Output the (X, Y) coordinate of the center of the cell containing the given text.  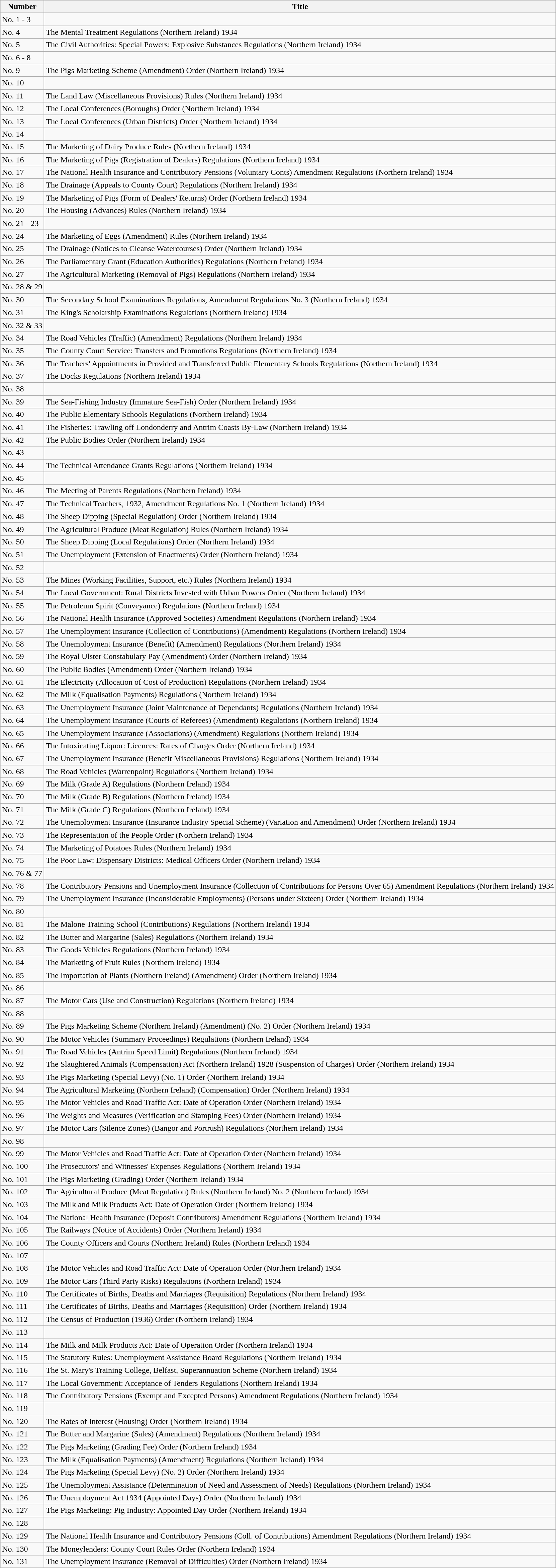
No. 16 (22, 160)
The Railways (Notice of Accidents) Order (Northern Ireland) 1934 (300, 1230)
The Milk (Equalisation Payments) (Amendment) Regulations (Northern Ireland) 1934 (300, 1460)
No. 1 - 3 (22, 19)
The Agricultural Produce (Meat Regulation) Rules (Northern Ireland) No. 2 (Northern Ireland) 1934 (300, 1192)
No. 45 (22, 478)
No. 107 (22, 1256)
No. 129 (22, 1536)
No. 62 (22, 695)
The Pigs Marketing Scheme (Northern Ireland) (Amendment) (No. 2) Order (Northern Ireland) 1934 (300, 1026)
The Contributory Pensions (Exempt and Excepted Persons) Amendment Regulations (Northern Ireland) 1934 (300, 1396)
The Meeting of Parents Regulations (Northern Ireland) 1934 (300, 491)
No. 109 (22, 1281)
No. 74 (22, 848)
No. 31 (22, 312)
The Housing (Advances) Rules (Northern Ireland) 1934 (300, 211)
The National Health Insurance and Contributory Pensions (Voluntary Conts) Amendment Regulations (Northern Ireland) 1934 (300, 172)
No. 91 (22, 1052)
The Certificates of Births, Deaths and Marriages (Requisition) Regulations (Northern Ireland) 1934 (300, 1294)
The County Court Service: Transfers and Promotions Regulations (Northern Ireland) 1934 (300, 351)
The National Health Insurance (Approved Societies) Amendment Regulations (Northern Ireland) 1934 (300, 618)
No. 124 (22, 1472)
No. 28 & 29 (22, 287)
No. 98 (22, 1141)
No. 84 (22, 962)
No. 5 (22, 45)
No. 46 (22, 491)
No. 21 - 23 (22, 223)
The Unemployment Act 1934 (Appointed Days) Order (Northern Ireland) 1934 (300, 1498)
No. 55 (22, 606)
No. 131 (22, 1561)
The Unemployment Insurance (Associations) (Amendment) Regulations (Northern Ireland) 1934 (300, 733)
No. 72 (22, 822)
The Public Elementary Schools Regulations (Northern Ireland) 1934 (300, 415)
The Poor Law: Dispensary Districts: Medical Officers Order (Northern Ireland) 1934 (300, 861)
The Pigs Marketing (Special Levy) (No. 2) Order (Northern Ireland) 1934 (300, 1472)
The Motor Vehicles (Summary Proceedings) Regulations (Northern Ireland) 1934 (300, 1039)
No. 40 (22, 415)
The Butter and Margarine (Sales) Regulations (Northern Ireland) 1934 (300, 937)
No. 48 (22, 516)
No. 119 (22, 1409)
No. 130 (22, 1549)
The Marketing of Dairy Produce Rules (Northern Ireland) 1934 (300, 147)
The Census of Production (1936) Order (Northern Ireland) 1934 (300, 1319)
The Marketing of Fruit Rules (Northern Ireland) 1934 (300, 962)
The Local Conferences (Boroughs) Order (Northern Ireland) 1934 (300, 108)
The Road Vehicles (Antrim Speed Limit) Regulations (Northern Ireland) 1934 (300, 1052)
No. 32 & 33 (22, 325)
No. 57 (22, 631)
The Marketing of Pigs (Registration of Dealers) Regulations (Northern Ireland) 1934 (300, 160)
The Malone Training School (Contributions) Regulations (Northern Ireland) 1934 (300, 924)
No. 120 (22, 1421)
The Unemployment Insurance (Removal of Difficulties) Order (Northern Ireland) 1934 (300, 1561)
The Pigs Marketing (Special Levy) (No. 1) Order (Northern Ireland) 1934 (300, 1077)
No. 9 (22, 70)
No. 59 (22, 657)
No. 100 (22, 1166)
No. 103 (22, 1205)
No. 27 (22, 274)
The Unemployment Insurance (Joint Maintenance of Dependants) Regulations (Northern Ireland) 1934 (300, 707)
No. 61 (22, 682)
The Technical Attendance Grants Regulations (Northern Ireland) 1934 (300, 465)
The Unemployment Insurance (Courts of Referees) (Amendment) Regulations (Northern Ireland) 1934 (300, 720)
The Weights and Measures (Verification and Stamping Fees) Order (Northern Ireland) 1934 (300, 1115)
The Agricultural Produce (Meat Regulation) Rules (Northern Ireland) 1934 (300, 529)
The Pigs Marketing: Pig Industry: Appointed Day Order (Northern Ireland) 1934 (300, 1510)
No. 19 (22, 198)
No. 83 (22, 950)
No. 37 (22, 376)
No. 56 (22, 618)
No. 104 (22, 1217)
The Technical Teachers, 1932, Amendment Regulations No. 1 (Northern Ireland) 1934 (300, 504)
No. 20 (22, 211)
The Public Bodies (Amendment) Order (Northern Ireland) 1934 (300, 669)
The Milk (Grade A) Regulations (Northern Ireland) 1934 (300, 784)
The Pigs Marketing (Grading) Order (Northern Ireland) 1934 (300, 1179)
No. 92 (22, 1064)
No. 113 (22, 1332)
No. 102 (22, 1192)
No. 123 (22, 1460)
The Marketing of Eggs (Amendment) Rules (Northern Ireland) 1934 (300, 236)
The Petroleum Spirit (Conveyance) Regulations (Northern Ireland) 1934 (300, 606)
No. 13 (22, 121)
Number (22, 7)
The Prosecutors' and Witnesses' Expenses Regulations (Northern Ireland) 1934 (300, 1166)
The Mental Treatment Regulations (Northern Ireland) 1934 (300, 32)
No. 73 (22, 835)
No. 6 - 8 (22, 58)
No. 81 (22, 924)
The Parliamentary Grant (Education Authorities) Regulations (Northern Ireland) 1934 (300, 262)
The Road Vehicles (Traffic) (Amendment) Regulations (Northern Ireland) 1934 (300, 338)
The Milk (Grade C) Regulations (Northern Ireland) 1934 (300, 810)
No. 54 (22, 593)
The Road Vehicles (Warrenpoint) Regulations (Northern Ireland) 1934 (300, 771)
No. 70 (22, 797)
No. 47 (22, 504)
The Unemployment Insurance (Benefit) (Amendment) Regulations (Northern Ireland) 1934 (300, 644)
No. 94 (22, 1090)
No. 126 (22, 1498)
No. 12 (22, 108)
No. 96 (22, 1115)
No. 125 (22, 1485)
The Drainage (Notices to Cleanse Watercourses) Order (Northern Ireland) 1934 (300, 249)
No. 25 (22, 249)
No. 60 (22, 669)
The Agricultural Marketing (Removal of Pigs) Regulations (Northern Ireland) 1934 (300, 274)
The Contributory Pensions and Unemployment Insurance (Collection of Contributions for Persons Over 65) Amendment Regulations (Northern Ireland) 1934 (300, 886)
No. 34 (22, 338)
No. 112 (22, 1319)
No. 15 (22, 147)
No. 97 (22, 1128)
The Moneylenders: County Court Rules Order (Northern Ireland) 1934 (300, 1549)
The Pigs Marketing Scheme (Amendment) Order (Northern Ireland) 1934 (300, 70)
The National Health Insurance (Deposit Contributors) Amendment Regulations (Northern Ireland) 1934 (300, 1217)
No. 43 (22, 453)
No. 65 (22, 733)
The Milk (Grade B) Regulations (Northern Ireland) 1934 (300, 797)
No. 87 (22, 1001)
No. 18 (22, 185)
The Docks Regulations (Northern Ireland) 1934 (300, 376)
The Slaughtered Animals (Compensation) Act (Northern Ireland) 1928 (Suspension of Charges) Order (Northern Ireland) 1934 (300, 1064)
No. 66 (22, 746)
No. 117 (22, 1383)
No. 80 (22, 911)
No. 114 (22, 1345)
The Butter and Margarine (Sales) (Amendment) Regulations (Northern Ireland) 1934 (300, 1434)
No. 89 (22, 1026)
No. 49 (22, 529)
The Motor Cars (Third Party Risks) Regulations (Northern Ireland) 1934 (300, 1281)
No. 36 (22, 363)
No. 51 (22, 554)
No. 52 (22, 568)
The Unemployment Insurance (Insurance Industry Special Scheme) (Variation and Amendment) Order (Northern Ireland) 1934 (300, 822)
No. 82 (22, 937)
The Statutory Rules: Unemployment Assistance Board Regulations (Northern Ireland) 1934 (300, 1357)
No. 90 (22, 1039)
The Local Government: Acceptance of Tenders Regulations (Northern Ireland) 1934 (300, 1383)
No. 128 (22, 1523)
No. 68 (22, 771)
The Goods Vehicles Regulations (Northern Ireland) 1934 (300, 950)
No. 101 (22, 1179)
No. 99 (22, 1153)
No. 95 (22, 1103)
The Marketing of Potatoes Rules (Northern Ireland) 1934 (300, 848)
The Fisheries: Trawling off Londonderry and Antrim Coasts By-Law (Northern Ireland) 1934 (300, 427)
The Unemployment Insurance (Benefit Miscellaneous Provisions) Regulations (Northern Ireland) 1934 (300, 758)
No. 44 (22, 465)
The Unemployment Insurance (Collection of Contributions) (Amendment) Regulations (Northern Ireland) 1934 (300, 631)
No. 116 (22, 1370)
No. 17 (22, 172)
The Electricity (Allocation of Cost of Production) Regulations (Northern Ireland) 1934 (300, 682)
The Land Law (Miscellaneous Provisions) Rules (Northern Ireland) 1934 (300, 96)
The Marketing of Pigs (Form of Dealers' Returns) Order (Northern Ireland) 1934 (300, 198)
No. 38 (22, 389)
No. 127 (22, 1510)
The Drainage (Appeals to County Court) Regulations (Northern Ireland) 1934 (300, 185)
No. 108 (22, 1268)
No. 41 (22, 427)
No. 115 (22, 1357)
No. 71 (22, 810)
The Milk (Equalisation Payments) Regulations (Northern Ireland) 1934 (300, 695)
The Public Bodies Order (Northern Ireland) 1934 (300, 440)
The Mines (Working Facilities, Support, etc.) Rules (Northern Ireland) 1934 (300, 580)
No. 118 (22, 1396)
No. 58 (22, 644)
No. 121 (22, 1434)
No. 76 & 77 (22, 873)
The Importation of Plants (Northern Ireland) (Amendment) Order (Northern Ireland) 1934 (300, 975)
No. 78 (22, 886)
No. 122 (22, 1447)
No. 67 (22, 758)
The Unemployment (Extension of Enactments) Order (Northern Ireland) 1934 (300, 554)
The Unemployment Insurance (Inconsiderable Employments) (Persons under Sixteen) Order (Northern Ireland) 1934 (300, 899)
The County Officers and Courts (Northern Ireland) Rules (Northern Ireland) 1934 (300, 1243)
No. 39 (22, 402)
The King's Scholarship Examinations Regulations (Northern Ireland) 1934 (300, 312)
No. 35 (22, 351)
The Local Conferences (Urban Districts) Order (Northern Ireland) 1934 (300, 121)
No. 53 (22, 580)
No. 86 (22, 988)
No. 64 (22, 720)
No. 93 (22, 1077)
No. 4 (22, 32)
No. 105 (22, 1230)
The Local Government: Rural Districts Invested with Urban Powers Order (Northern Ireland) 1934 (300, 593)
No. 85 (22, 975)
No. 88 (22, 1014)
No. 111 (22, 1306)
The St. Mary's Training College, Belfast, Superannuation Scheme (Northern Ireland) 1934 (300, 1370)
No. 14 (22, 134)
No. 75 (22, 861)
The Intoxicating Liquor: Licences: Rates of Charges Order (Northern Ireland) 1934 (300, 746)
No. 106 (22, 1243)
No. 26 (22, 262)
No. 110 (22, 1294)
The Sheep Dipping (Special Regulation) Order (Northern Ireland) 1934 (300, 516)
The Agricultural Marketing (Northern Ireland) (Compensation) Order (Northern Ireland) 1934 (300, 1090)
The Motor Cars (Silence Zones) (Bangor and Portrush) Regulations (Northern Ireland) 1934 (300, 1128)
Title (300, 7)
The Unemployment Assistance (Determination of Need and Assessment of Needs) Regulations (Northern Ireland) 1934 (300, 1485)
No. 79 (22, 899)
The Motor Cars (Use and Construction) Regulations (Northern Ireland) 1934 (300, 1001)
The Certificates of Births, Deaths and Marriages (Requisition) Order (Northern Ireland) 1934 (300, 1306)
No. 24 (22, 236)
The Sea-Fishing Industry (Immature Sea-Fish) Order (Northern Ireland) 1934 (300, 402)
The Teachers' Appointments in Provided and Transferred Public Elementary Schools Regulations (Northern Ireland) 1934 (300, 363)
The Pigs Marketing (Grading Fee) Order (Northern Ireland) 1934 (300, 1447)
No. 11 (22, 96)
The Representation of the People Order (Northern Ireland) 1934 (300, 835)
No. 69 (22, 784)
No. 50 (22, 542)
No. 42 (22, 440)
No. 63 (22, 707)
The Royal Ulster Constabulary Pay (Amendment) Order (Northern Ireland) 1934 (300, 657)
The Secondary School Examinations Regulations, Amendment Regulations No. 3 (Northern Ireland) 1934 (300, 300)
The National Health Insurance and Contributory Pensions (Coll. of Contributions) Amendment Regulations (Northern Ireland) 1934 (300, 1536)
The Rates of Interest (Housing) Order (Northern Ireland) 1934 (300, 1421)
No. 10 (22, 83)
No. 30 (22, 300)
The Sheep Dipping (Local Regulations) Order (Northern Ireland) 1934 (300, 542)
The Civil Authorities: Special Powers: Explosive Substances Regulations (Northern Ireland) 1934 (300, 45)
